Detect which cell encompasses the target text, then output its [x, y] center coordinate. 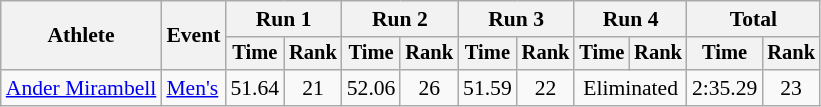
Men's [193, 88]
Run 1 [283, 19]
52.06 [372, 88]
2:35.29 [724, 88]
Athlete [82, 36]
Run 4 [630, 19]
26 [429, 88]
21 [313, 88]
23 [791, 88]
22 [546, 88]
51.64 [254, 88]
Event [193, 36]
Run 2 [400, 19]
Total [754, 19]
Eliminated [630, 88]
51.59 [488, 88]
Run 3 [516, 19]
Ander Mirambell [82, 88]
